Output the [X, Y] coordinate of the center of the cell containing the given text.  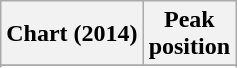
Chart (2014) [72, 34]
Peak position [189, 34]
